Output the [X, Y] coordinate of the center of the cell containing the given text.  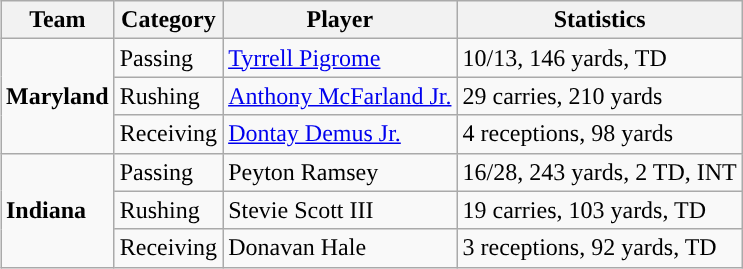
Statistics [600, 20]
3 receptions, 92 yards, TD [600, 248]
Tyrrell Pigrome [340, 58]
Indiana [57, 210]
Dontay Demus Jr. [340, 134]
19 carries, 103 yards, TD [600, 210]
16/28, 243 yards, 2 TD, INT [600, 172]
Donavan Hale [340, 248]
Maryland [57, 96]
Category [168, 20]
Anthony McFarland Jr. [340, 96]
4 receptions, 98 yards [600, 134]
Stevie Scott III [340, 210]
10/13, 146 yards, TD [600, 58]
Team [57, 20]
29 carries, 210 yards [600, 96]
Peyton Ramsey [340, 172]
Player [340, 20]
